Return (X, Y) of the center of cell containing provided text 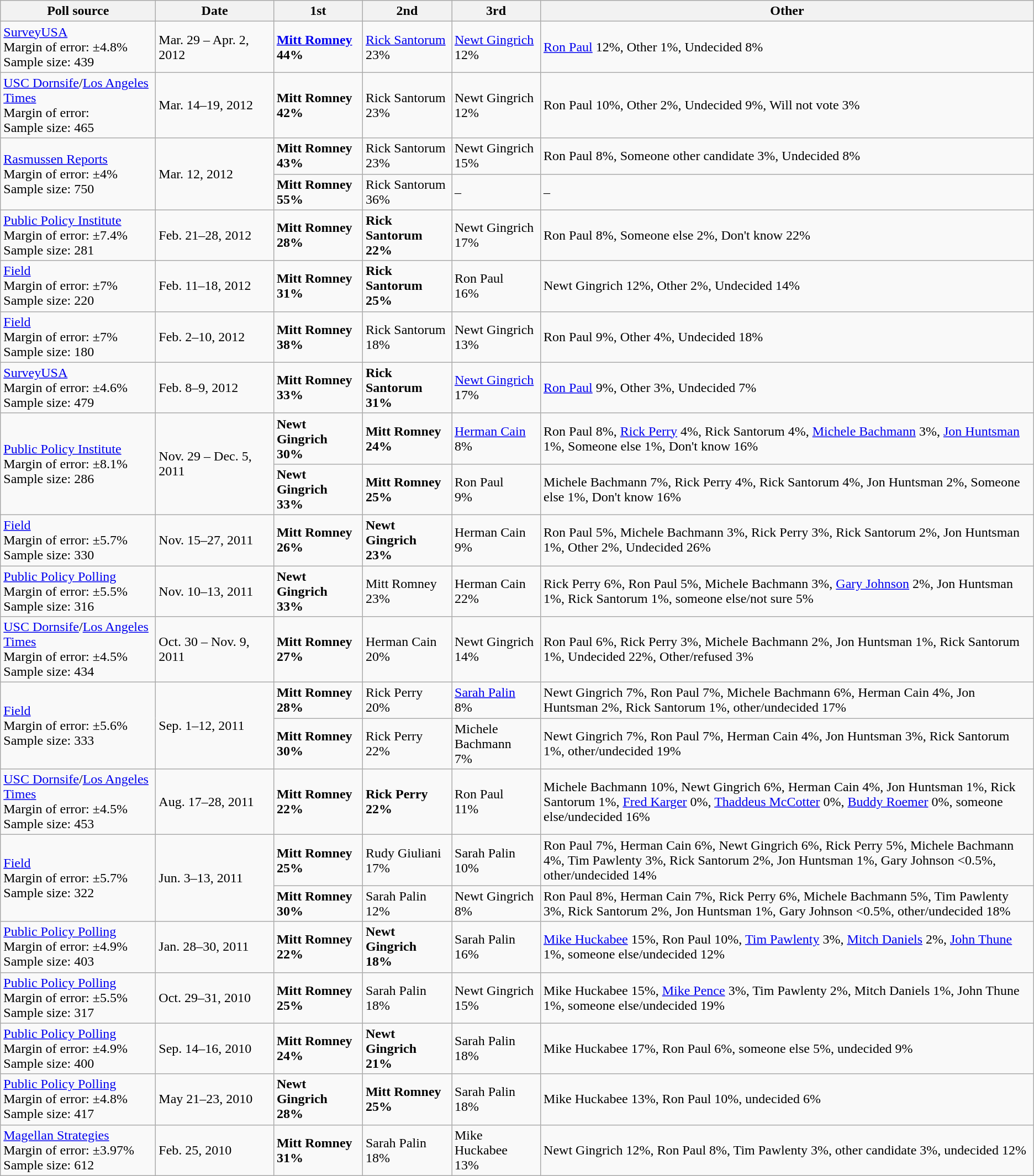
Rudy Giuliani17% (407, 860)
USC Dornsife/Los Angeles TimesMargin of error: ±4.5%Sample size: 434 (78, 649)
Nov. 29 – Dec. 5, 2011 (215, 464)
Newt Gingrich21% (407, 1048)
Oct. 30 – Nov. 9, 2011 (215, 649)
Mitt Romney55% (318, 192)
Ron Paul 10%, Other 2%, Undecided 9%, Will not vote 3% (788, 105)
Ron Paul 8%, Someone other candidate 3%, Undecided 8% (788, 156)
Ron Paul 9%, Other 3%, Undecided 7% (788, 388)
Rick Perry 6%, Ron Paul 5%, Michele Bachmann 3%, Gary Johnson 2%, Jon Huntsman 1%, Rick Santorum 1%, someone else/not sure 5% (788, 591)
Feb. 21–28, 2012 (215, 235)
Rick Santorum36% (407, 192)
Mitt Romney44% (318, 47)
Nov. 15–27, 2011 (215, 540)
USC Dornsife/Los Angeles Times Margin of error: Sample size: 465 (78, 105)
Mitt Romney33% (318, 388)
Rick Santorum22% (407, 235)
SurveyUSAMargin of error: ±4.6%Sample size: 479 (78, 388)
Public Policy InstituteMargin of error: ±7.4%Sample size: 281 (78, 235)
Ron Paul11% (496, 802)
Rick Santorum18% (407, 337)
Public Policy PollingMargin of error: ±4.9%Sample size: 403 (78, 947)
1st (318, 11)
Public Policy InstituteMargin of error: ±8.1%Sample size: 286 (78, 464)
Mike Huckabee 17%, Ron Paul 6%, someone else 5%, undecided 9% (788, 1048)
Ron Paul 12%, Other 1%, Undecided 8% (788, 47)
Rick Santorum25% (407, 286)
Public Policy PollingMargin of error: ±5.5%Sample size: 316 (78, 591)
Ron Paul16% (496, 286)
FieldMargin of error: ±5.7%Sample size: 322 (78, 878)
Mitt Romney42% (318, 105)
Ron Paul 6%, Rick Perry 3%, Michele Bachmann 2%, Jon Huntsman 1%, Rick Santorum 1%, Undecided 22%, Other/refused 3% (788, 649)
Michele Bachmann7% (496, 744)
FieldMargin of error: ±5.7%Sample size: 330 (78, 540)
Ron Paul9% (496, 489)
Mike Huckabee 15%, Mike Pence 3%, Tim Pawlenty 2%, Mitch Daniels 1%, John Thune 1%, someone else/undecided 19% (788, 998)
Sarah Palin8% (496, 700)
Rasmussen ReportsMargin of error: ±4%Sample size: 750 (78, 174)
Rick Santorum31% (407, 388)
Sarah Palin12% (407, 903)
Herman Cain9% (496, 540)
Other (788, 11)
3rd (496, 11)
Mitt Romney26% (318, 540)
Sarah Palin16% (496, 947)
Poll source (78, 11)
Mike Huckabee 15%, Ron Paul 10%, Tim Pawlenty 3%, Mitch Daniels 2%, John Thune 1%, someone else/undecided 12% (788, 947)
Aug. 17–28, 2011 (215, 802)
Ron Paul 8%, Rick Perry 4%, Rick Santorum 4%, Michele Bachmann 3%, Jon Huntsman 1%, Someone else 1%, Don't know 16% (788, 438)
Ron Paul 8%, Someone else 2%, Don't know 22% (788, 235)
Mar. 12, 2012 (215, 174)
Newt Gingrich13% (496, 337)
Feb. 11–18, 2012 (215, 286)
Date (215, 11)
USC Dornsife/Los Angeles TimesMargin of error: ±4.5%Sample size: 453 (78, 802)
Mike Huckabee13% (496, 1150)
Mitt Romney27% (318, 649)
Mitt Romney43% (318, 156)
Magellan StrategiesMargin of error: ±3.97%Sample size: 612 (78, 1150)
Mar. 29 – Apr. 2, 2012 (215, 47)
Herman Cain20% (407, 649)
Rick Perry20% (407, 700)
Newt Gingrich 7%, Ron Paul 7%, Herman Cain 4%, Jon Huntsman 3%, Rick Santorum 1%, other/undecided 19% (788, 744)
2nd (407, 11)
Michele Bachmann 7%, Rick Perry 4%, Rick Santorum 4%, Jon Huntsman 2%, Someone else 1%, Don't know 16% (788, 489)
Herman Cain22% (496, 591)
Newt Gingrich 7%, Ron Paul 7%, Michele Bachmann 6%, Herman Cain 4%, Jon Huntsman 2%, Rick Santorum 1%, other/undecided 17% (788, 700)
Herman Cain8% (496, 438)
Mar. 14–19, 2012 (215, 105)
Newt Gingrich30% (318, 438)
Feb. 8–9, 2012 (215, 388)
Sep. 1–12, 2011 (215, 725)
Mitt Romney23% (407, 591)
FieldMargin of error: ±7%Sample size: 180 (78, 337)
Newt Gingrich14% (496, 649)
Mike Huckabee 13%, Ron Paul 10%, undecided 6% (788, 1099)
Public Policy PollingMargin of error: ±4.8%Sample size: 417 (78, 1099)
FieldMargin of error: ±7%Sample size: 220 (78, 286)
Jan. 28–30, 2011 (215, 947)
Jun. 3–13, 2011 (215, 878)
Newt Gingrich18% (407, 947)
May 21–23, 2010 (215, 1099)
Public Policy PollingMargin of error: ±5.5%Sample size: 317 (78, 998)
Ron Paul 9%, Other 4%, Undecided 18% (788, 337)
Feb. 25, 2010 (215, 1150)
Sarah Palin10% (496, 860)
FieldMargin of error: ±5.6%Sample size: 333 (78, 725)
Mitt Romney38% (318, 337)
Public Policy PollingMargin of error: ±4.9%Sample size: 400 (78, 1048)
Newt Gingrich28% (318, 1099)
SurveyUSAMargin of error: ±4.8%Sample size: 439 (78, 47)
Newt Gingrich23% (407, 540)
Feb. 2–10, 2012 (215, 337)
Newt Gingrich 12%, Other 2%, Undecided 14% (788, 286)
Newt Gingrich8% (496, 903)
Nov. 10–13, 2011 (215, 591)
Sep. 14–16, 2010 (215, 1048)
Newt Gingrich 12%, Ron Paul 8%, Tim Pawlenty 3%, other candidate 3%, undecided 12% (788, 1150)
Oct. 29–31, 2010 (215, 998)
Ron Paul 5%, Michele Bachmann 3%, Rick Perry 3%, Rick Santorum 2%, Jon Huntsman 1%, Other 2%, Undecided 26% (788, 540)
